Locate the cell with the specified text and output its [X, Y] center coordinate. 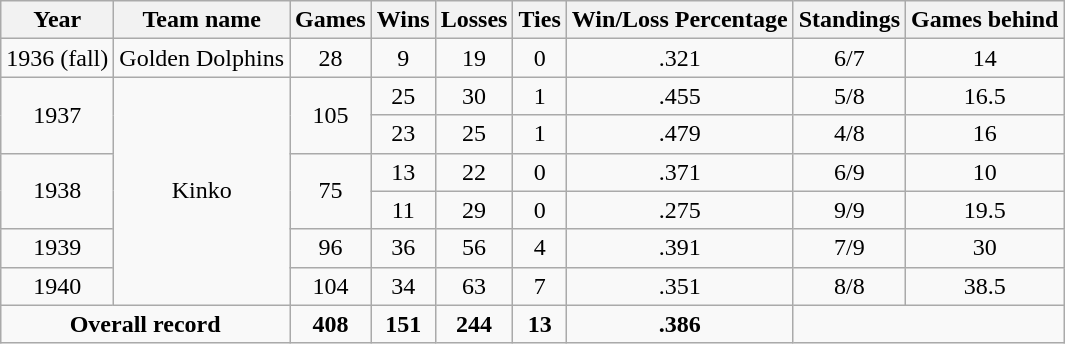
Team name [202, 20]
Wins [403, 20]
4/8 [849, 134]
56 [474, 248]
Kinko [202, 191]
1938 [58, 191]
19 [474, 58]
Games [331, 20]
6/7 [849, 58]
.479 [680, 134]
.321 [680, 58]
6/9 [849, 172]
Games behind [985, 20]
16 [985, 134]
Golden Dolphins [202, 58]
Overall record [146, 324]
38.5 [985, 286]
Win/Loss Percentage [680, 20]
1939 [58, 248]
96 [331, 248]
22 [474, 172]
9 [403, 58]
19.5 [985, 210]
1937 [58, 115]
5/8 [849, 96]
.371 [680, 172]
105 [331, 115]
Ties [540, 20]
Year [58, 20]
23 [403, 134]
8/8 [849, 286]
408 [331, 324]
63 [474, 286]
104 [331, 286]
14 [985, 58]
29 [474, 210]
16.5 [985, 96]
4 [540, 248]
36 [403, 248]
1936 (fall) [58, 58]
Standings [849, 20]
11 [403, 210]
.386 [680, 324]
10 [985, 172]
7/9 [849, 248]
Losses [474, 20]
.455 [680, 96]
244 [474, 324]
1940 [58, 286]
151 [403, 324]
9/9 [849, 210]
.351 [680, 286]
7 [540, 286]
75 [331, 191]
34 [403, 286]
.391 [680, 248]
.275 [680, 210]
28 [331, 58]
